Extract the [x, y] coordinate from the center of the cell holding the provided text.  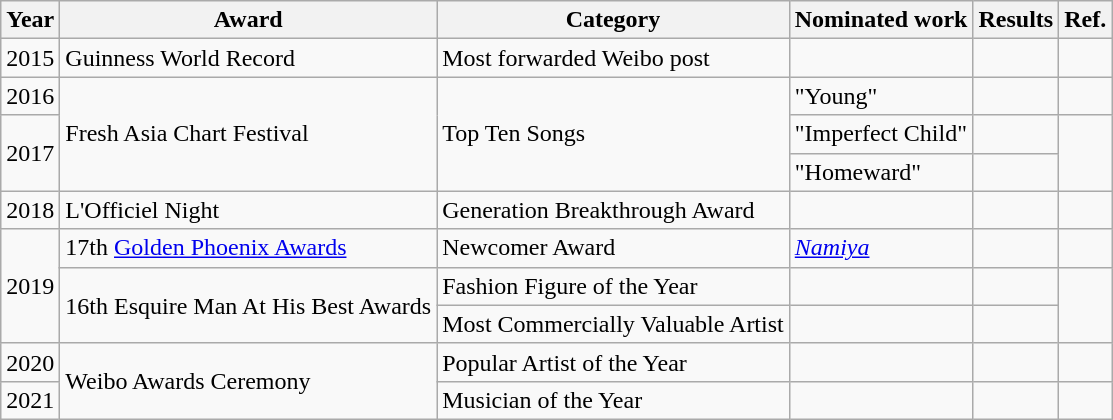
2017 [30, 153]
2018 [30, 210]
Award [248, 20]
Guinness World Record [248, 58]
Most Commercially Valuable Artist [614, 324]
Ref. [1086, 20]
2020 [30, 362]
Fashion Figure of the Year [614, 286]
2015 [30, 58]
Musician of the Year [614, 400]
2019 [30, 286]
Newcomer Award [614, 248]
17th Golden Phoenix Awards [248, 248]
Nominated work [881, 20]
Top Ten Songs [614, 134]
16th Esquire Man At His Best Awards [248, 305]
"Young" [881, 96]
"Imperfect Child" [881, 134]
Namiya [881, 248]
Generation Breakthrough Award [614, 210]
Results [1016, 20]
Most forwarded Weibo post [614, 58]
Popular Artist of the Year [614, 362]
Year [30, 20]
Weibo Awards Ceremony [248, 381]
L'Officiel Night [248, 210]
2016 [30, 96]
Category [614, 20]
Fresh Asia Chart Festival [248, 134]
"Homeward" [881, 172]
2021 [30, 400]
